From the cell containing the given text, extract its center point as [x, y] coordinate. 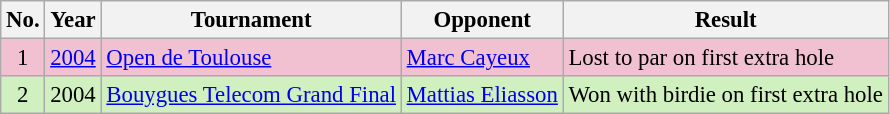
Lost to par on first extra hole [726, 58]
Open de Toulouse [251, 58]
1 [23, 58]
Tournament [251, 20]
Result [726, 20]
Year [73, 20]
Opponent [482, 20]
Mattias Eliasson [482, 95]
No. [23, 20]
2 [23, 95]
Bouygues Telecom Grand Final [251, 95]
Won with birdie on first extra hole [726, 95]
Marc Cayeux [482, 58]
